Pinpoint the cell where the given text exists, returning its (X, Y) midpoint coordinate. 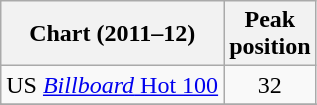
32 (270, 85)
Chart (2011–12) (112, 34)
US Billboard Hot 100 (112, 85)
Peakposition (270, 34)
